Identify which cell holds the provided text, then report its [X, Y] central coordinate. 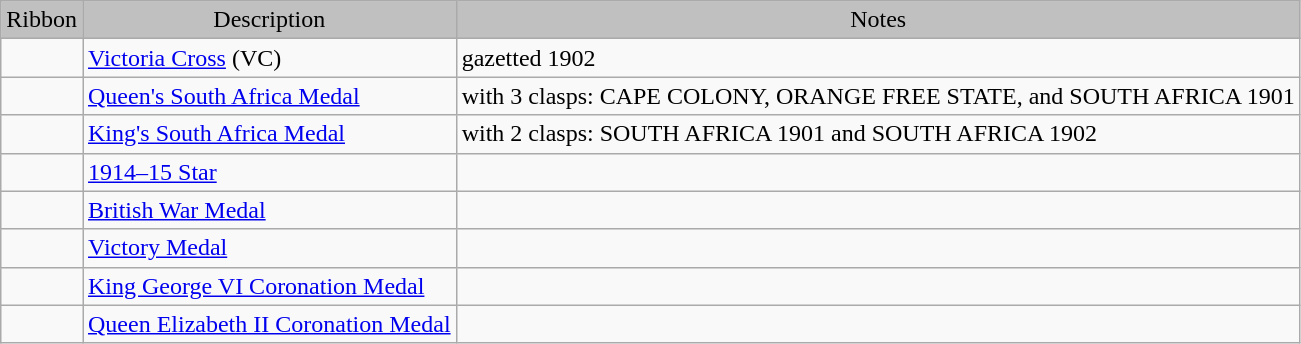
Victoria Cross (VC) [269, 58]
Victory Medal [269, 248]
King George VI Coronation Medal [269, 286]
British War Medal [269, 210]
with 3 clasps: CAPE COLONY, ORANGE FREE STATE, and SOUTH AFRICA 1901 [878, 96]
Queen Elizabeth II Coronation Medal [269, 324]
Ribbon [42, 20]
Queen's South Africa Medal [269, 96]
Description [269, 20]
gazetted 1902 [878, 58]
1914–15 Star [269, 172]
with 2 clasps: SOUTH AFRICA 1901 and SOUTH AFRICA 1902 [878, 134]
King's South Africa Medal [269, 134]
Notes [878, 20]
